Determine the (x, y) coordinate at the center of the cell enclosing the given text.  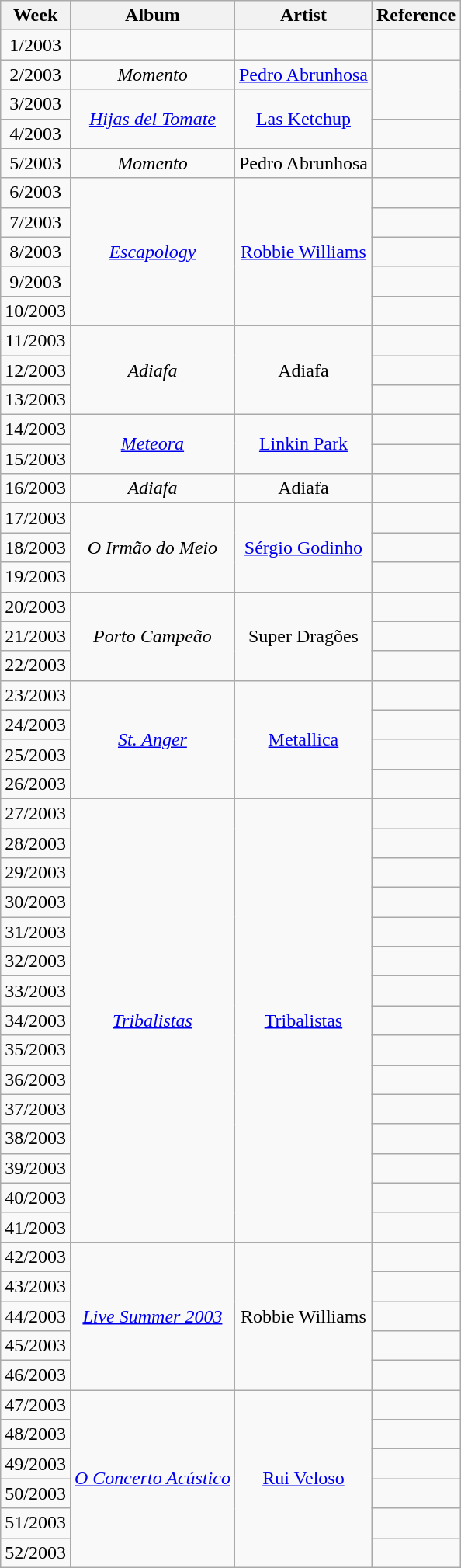
25/2003 (36, 754)
16/2003 (36, 488)
18/2003 (36, 548)
14/2003 (36, 429)
37/2003 (36, 1109)
52/2003 (36, 1552)
1/2003 (36, 45)
17/2003 (36, 518)
35/2003 (36, 1050)
15/2003 (36, 459)
22/2003 (36, 666)
Las Ketchup (303, 119)
O Irmão do Meio (152, 548)
44/2003 (36, 1316)
7/2003 (36, 222)
47/2003 (36, 1405)
34/2003 (36, 1020)
50/2003 (36, 1493)
11/2003 (36, 340)
39/2003 (36, 1168)
38/2003 (36, 1139)
28/2003 (36, 843)
46/2003 (36, 1375)
20/2003 (36, 607)
43/2003 (36, 1286)
41/2003 (36, 1227)
Week (36, 16)
Porto Campeão (152, 636)
10/2003 (36, 311)
26/2003 (36, 784)
24/2003 (36, 725)
13/2003 (36, 400)
3/2003 (36, 104)
8/2003 (36, 252)
27/2003 (36, 813)
19/2003 (36, 577)
32/2003 (36, 961)
45/2003 (36, 1346)
O Concerto Acústico (152, 1479)
Album (152, 16)
12/2003 (36, 370)
9/2003 (36, 281)
36/2003 (36, 1080)
30/2003 (36, 902)
40/2003 (36, 1198)
St. Anger (152, 739)
33/2003 (36, 991)
Super Dragões (303, 636)
Live Summer 2003 (152, 1316)
49/2003 (36, 1464)
48/2003 (36, 1434)
51/2003 (36, 1523)
4/2003 (36, 134)
31/2003 (36, 932)
6/2003 (36, 193)
2/2003 (36, 75)
Artist (303, 16)
Sérgio Godinho (303, 548)
Linkin Park (303, 444)
23/2003 (36, 695)
42/2003 (36, 1257)
Rui Veloso (303, 1479)
Hijas del Tomate (152, 119)
Reference (416, 16)
Metallica (303, 739)
Meteora (152, 444)
5/2003 (36, 163)
Escapology (152, 252)
29/2003 (36, 873)
21/2003 (36, 636)
